Provide the [X, Y] coordinate of the cell's center where the given text is located.  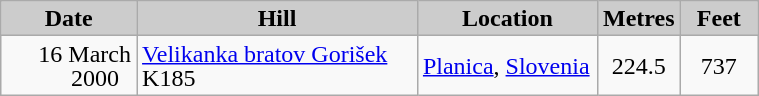
Feet [719, 18]
Date [69, 18]
Location [507, 18]
Hill [278, 18]
Metres [638, 18]
224.5 [638, 66]
Velikanka bratov Gorišek K185 [278, 66]
737 [719, 66]
Planica, Slovenia [507, 66]
16 March 2000 [69, 66]
